Return (X, Y) of the center of cell containing provided text 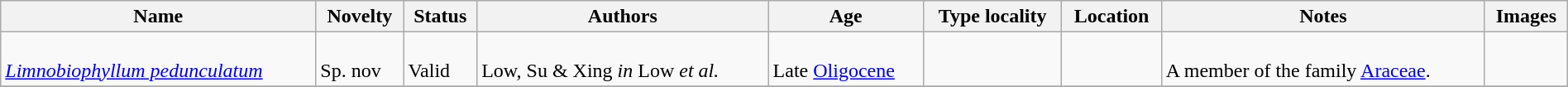
Status (440, 17)
Novelty (360, 17)
Name (159, 17)
A member of the family Araceae. (1323, 60)
Low, Su & Xing in Low et al. (623, 60)
Type locality (992, 17)
Sp. nov (360, 60)
Notes (1323, 17)
Limnobiophyllum pedunculatum (159, 60)
Late Oligocene (845, 60)
Images (1526, 17)
Valid (440, 60)
Location (1111, 17)
Age (845, 17)
Authors (623, 17)
